Capture the cell that displays the provided text and extract its [x, y] central coordinate. 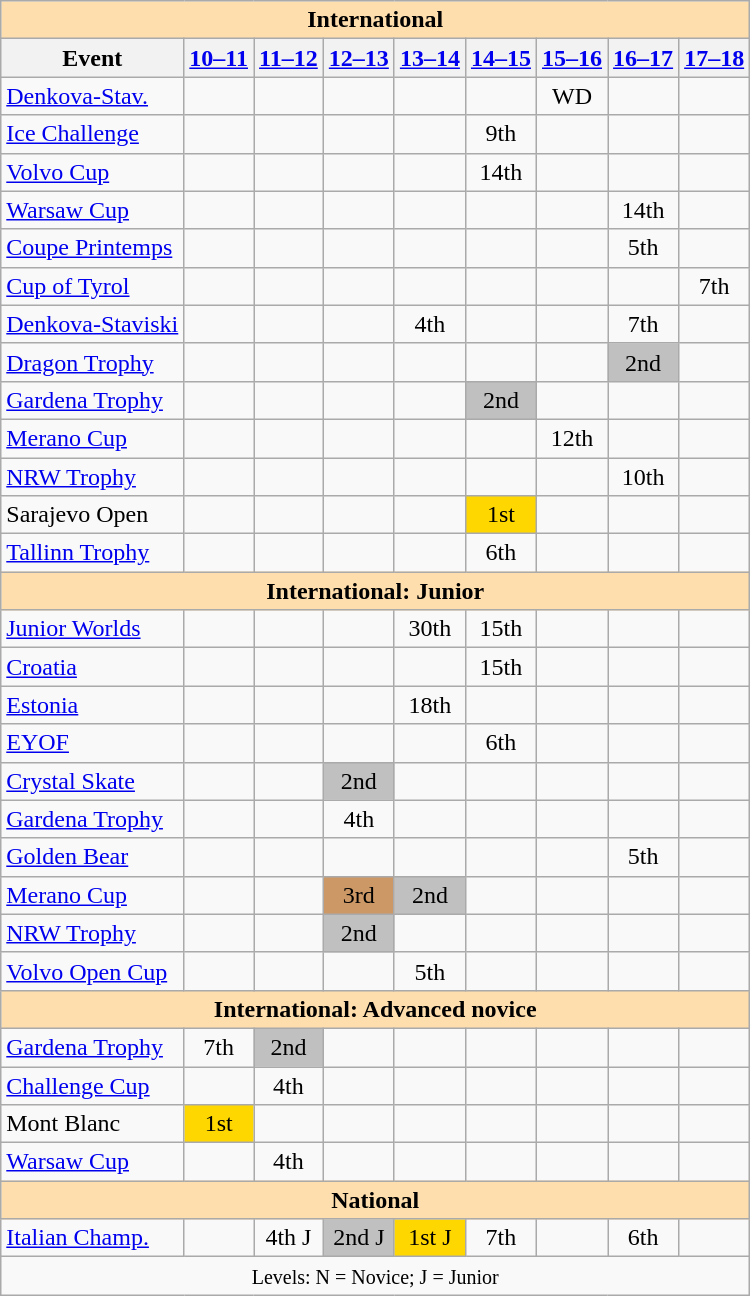
Crystal Skate [92, 781]
EYOF [92, 743]
Challenge Cup [92, 1085]
Levels: N = Novice; J = Junior [376, 1276]
Golden Bear [92, 857]
Volvo Open Cup [92, 971]
10th [644, 477]
International [376, 20]
Cup of Tyrol [92, 286]
Event [92, 58]
2nd J [358, 1238]
12–13 [358, 58]
Coupe Printemps [92, 248]
International: Junior [376, 591]
30th [430, 629]
12th [572, 438]
11–12 [289, 58]
13–14 [430, 58]
Mont Blanc [92, 1124]
Ice Challenge [92, 134]
15–16 [572, 58]
Estonia [92, 705]
Denkova-Stav. [92, 96]
National [376, 1200]
10–11 [219, 58]
Sarajevo Open [92, 515]
Junior Worlds [92, 629]
Croatia [92, 667]
Denkova-Staviski [92, 324]
4th J [289, 1238]
1st J [430, 1238]
Dragon Trophy [92, 362]
9th [500, 134]
16–17 [644, 58]
18th [430, 705]
International: Advanced novice [376, 1009]
14–15 [500, 58]
17–18 [714, 58]
WD [572, 96]
Italian Champ. [92, 1238]
Tallinn Trophy [92, 553]
3rd [358, 895]
Volvo Cup [92, 172]
